Locate the cell with the specified text and output its (x, y) center coordinate. 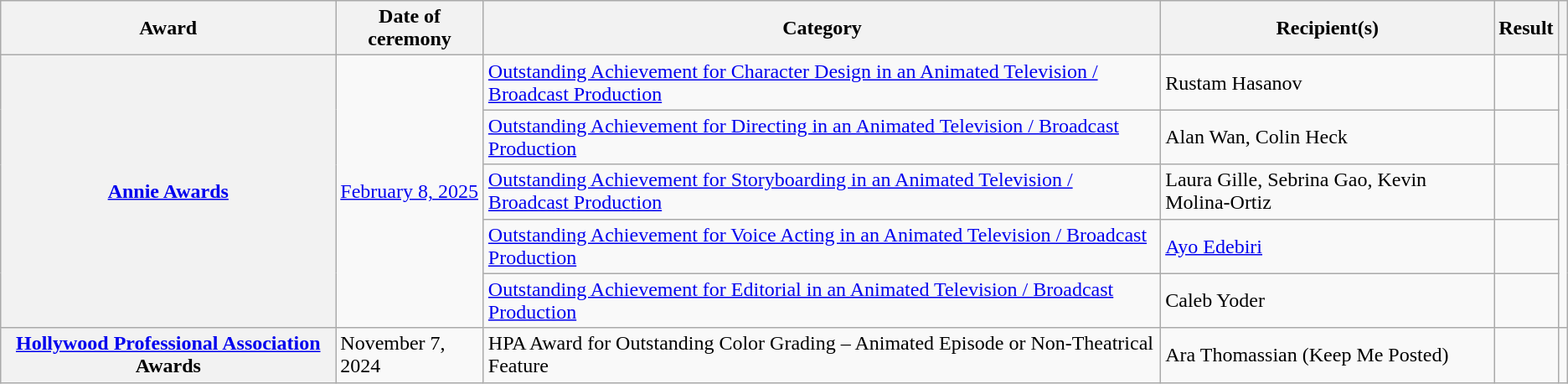
November 7, 2024 (410, 355)
Laura Gille, Sebrina Gao, Kevin Molina-Ortiz (1328, 191)
Recipient(s) (1328, 29)
Rustam Hasanov (1328, 82)
Annie Awards (168, 191)
Outstanding Achievement for Voice Acting in an Animated Television / Broadcast Production (822, 246)
Outstanding Achievement for Editorial in an Animated Television / Broadcast Production (822, 300)
Outstanding Achievement for Directing in an Animated Television / Broadcast Production (822, 138)
Caleb Yoder (1328, 300)
Date of ceremony (410, 29)
HPA Award for Outstanding Color Grading – Animated Episode or Non-Theatrical Feature (822, 355)
Ara Thomassian (Keep Me Posted) (1328, 355)
Outstanding Achievement for Storyboarding in an Animated Television / Broadcast Production (822, 191)
Award (168, 29)
Outstanding Achievement for Character Design in an Animated Television / Broadcast Production (822, 82)
Hollywood Professional Association Awards (168, 355)
February 8, 2025 (410, 191)
Category (822, 29)
Result (1526, 29)
Alan Wan, Colin Heck (1328, 138)
Ayo Edebiri (1328, 246)
